Scan for the cell matching the given text and deliver its [X, Y] coordinate at center. 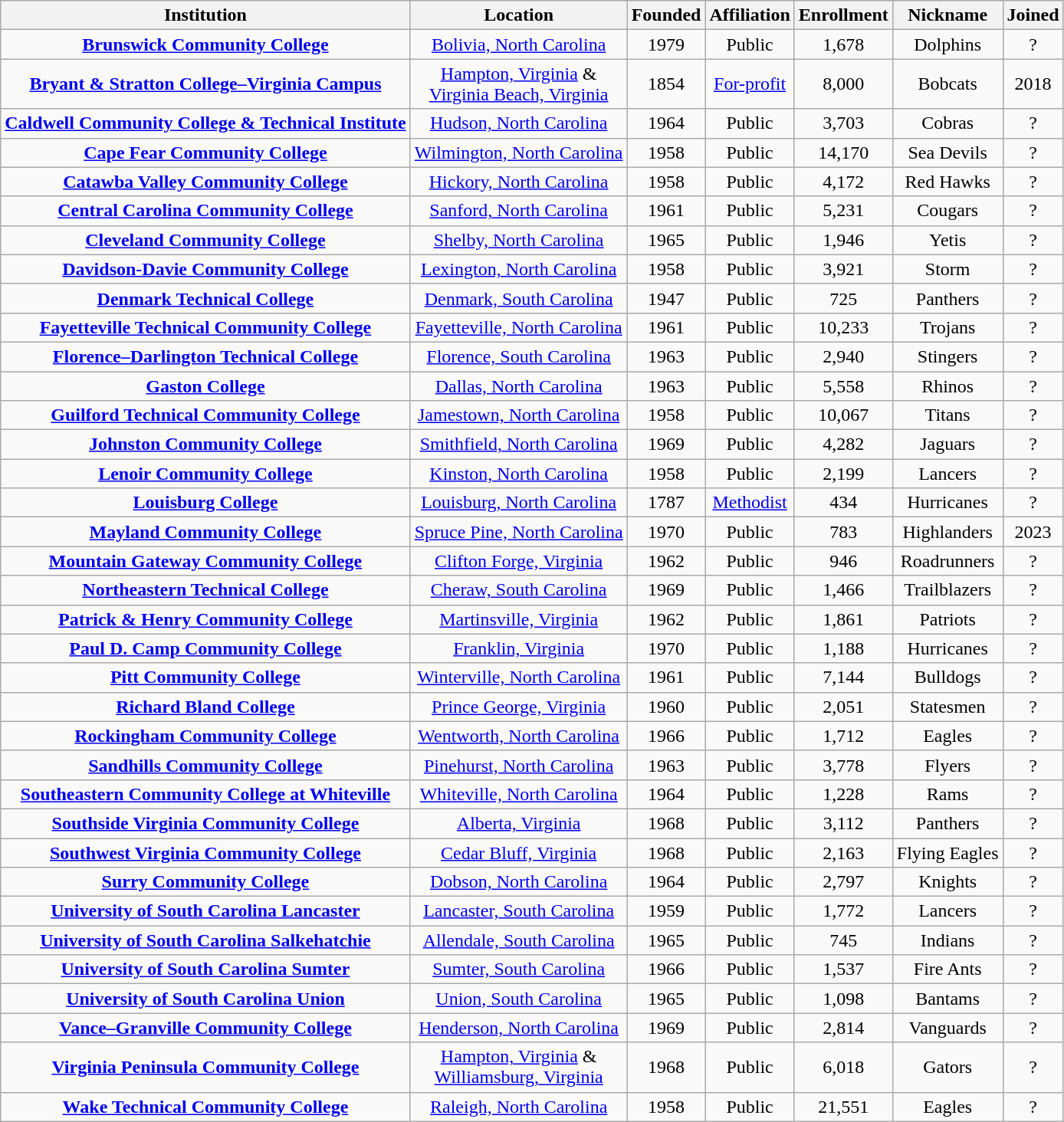
1960 [666, 707]
Bryant & Stratton College–Virginia Campus [205, 84]
Red Hawks [947, 182]
Bulldogs [947, 677]
1947 [666, 298]
University of South Carolina Lancaster [205, 911]
Trojans [947, 327]
Denmark, South Carolina [518, 298]
Sumter, South Carolina [518, 969]
Davidson-Davie Community College [205, 269]
10,067 [843, 415]
2018 [1033, 84]
Lexington, North Carolina [518, 269]
434 [843, 503]
2,797 [843, 882]
1,678 [843, 44]
Hudson, North Carolina [518, 123]
Richard Bland College [205, 707]
21,551 [843, 1107]
Roadrunners [947, 561]
Whiteville, North Carolina [518, 794]
2,940 [843, 356]
Union, South Carolina [518, 999]
725 [843, 298]
Lancaster, South Carolina [518, 911]
Bolivia, North Carolina [518, 44]
Rockingham Community College [205, 736]
Trailblazers [947, 590]
Johnston Community College [205, 445]
3,703 [843, 123]
1,537 [843, 969]
Wake Technical Community College [205, 1107]
Nickname [947, 15]
Stingers [947, 356]
Cedar Bluff, Virginia [518, 853]
Joined [1033, 15]
Winterville, North Carolina [518, 677]
Rhinos [947, 385]
Northeastern Technical College [205, 590]
Hampton, Virginia &Virginia Beach, Virginia [518, 84]
Dallas, North Carolina [518, 385]
Location [518, 15]
10,233 [843, 327]
Gaston College [205, 385]
Flyers [947, 765]
1,712 [843, 736]
Institution [205, 15]
Central Carolina Community College [205, 211]
Louisburg, North Carolina [518, 503]
Cape Fear Community College [205, 153]
Martinsville, Virginia [518, 619]
Surry Community College [205, 882]
Hampton, Virginia &Williamsburg, Virginia [518, 1067]
Sea Devils [947, 153]
Storm [947, 269]
Fire Ants [947, 969]
1,946 [843, 240]
1787 [666, 503]
3,112 [843, 823]
Brunswick Community College [205, 44]
Florence, South Carolina [518, 356]
1,772 [843, 911]
Allendale, South Carolina [518, 940]
Florence–Darlington Technical College [205, 356]
Hickory, North Carolina [518, 182]
1,466 [843, 590]
Patrick & Henry Community College [205, 619]
Vanguards [947, 1028]
4,282 [843, 445]
Patriots [947, 619]
946 [843, 561]
Vance–Granville Community College [205, 1028]
1959 [666, 911]
Henderson, North Carolina [518, 1028]
1979 [666, 44]
Alberta, Virginia [518, 823]
Cougars [947, 211]
Wilmington, North Carolina [518, 153]
Spruce Pine, North Carolina [518, 532]
1,228 [843, 794]
Paul D. Camp Community College [205, 648]
1854 [666, 84]
For-profit [750, 84]
Yetis [947, 240]
Jaguars [947, 445]
University of South Carolina Sumter [205, 969]
8,000 [843, 84]
Rams [947, 794]
2,199 [843, 474]
Mountain Gateway Community College [205, 561]
Dobson, North Carolina [518, 882]
Sanford, North Carolina [518, 211]
Pinehurst, North Carolina [518, 765]
Affiliation [750, 15]
Lenoir Community College [205, 474]
Pitt Community College [205, 677]
Bantams [947, 999]
Louisburg College [205, 503]
Virginia Peninsula Community College [205, 1067]
Caldwell Community College & Technical Institute [205, 123]
Franklin, Virginia [518, 648]
4,172 [843, 182]
Methodist [750, 503]
3,778 [843, 765]
Sandhills Community College [205, 765]
Enrollment [843, 15]
Prince George, Virginia [518, 707]
Statesmen [947, 707]
Raleigh, North Carolina [518, 1107]
Bobcats [947, 84]
Denmark Technical College [205, 298]
3,921 [843, 269]
Southeastern Community College at Whiteville [205, 794]
Guilford Technical Community College [205, 415]
Wentworth, North Carolina [518, 736]
2,163 [843, 853]
Southwest Virginia Community College [205, 853]
Knights [947, 882]
Shelby, North Carolina [518, 240]
Catawba Valley Community College [205, 182]
University of South Carolina Salkehatchie [205, 940]
1,188 [843, 648]
Cheraw, South Carolina [518, 590]
5,558 [843, 385]
Jamestown, North Carolina [518, 415]
Fayetteville Technical Community College [205, 327]
783 [843, 532]
7,144 [843, 677]
2,051 [843, 707]
5,231 [843, 211]
6,018 [843, 1067]
Clifton Forge, Virginia [518, 561]
Kinston, North Carolina [518, 474]
Dolphins [947, 44]
Cleveland Community College [205, 240]
Southside Virginia Community College [205, 823]
Titans [947, 415]
Indians [947, 940]
745 [843, 940]
Mayland Community College [205, 532]
14,170 [843, 153]
Fayetteville, North Carolina [518, 327]
Founded [666, 15]
1,861 [843, 619]
University of South Carolina Union [205, 999]
Gators [947, 1067]
1,098 [843, 999]
2023 [1033, 532]
Flying Eagles [947, 853]
Cobras [947, 123]
Smithfield, North Carolina [518, 445]
2,814 [843, 1028]
Highlanders [947, 532]
